For the text-containing cell, return its midpoint in [X, Y] coordinate format. 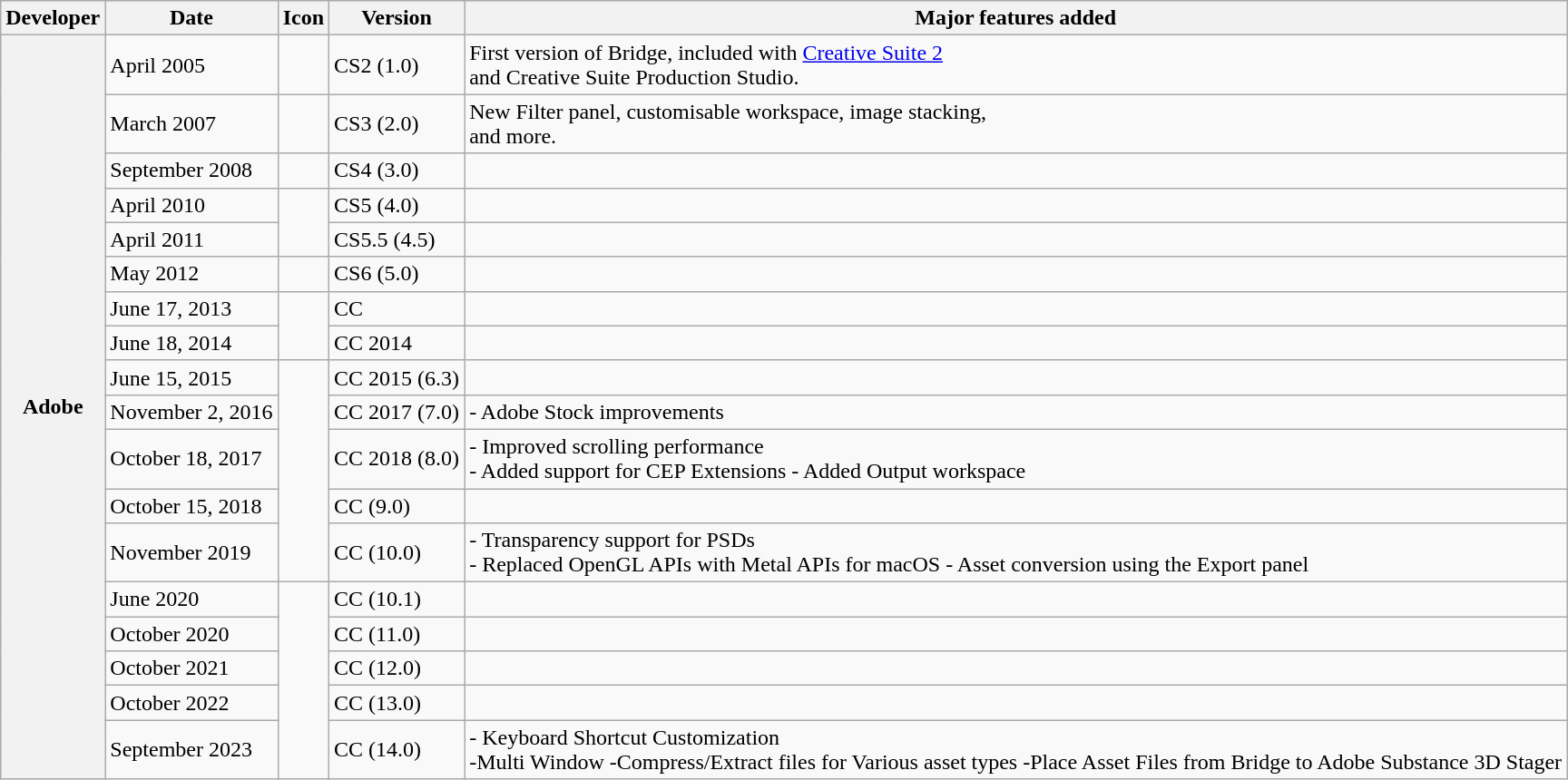
CC 2014 [397, 343]
Adobe [53, 407]
CC 2018 (8.0) [397, 459]
November 2019 [191, 553]
- Adobe Stock improvements [1016, 412]
October 2021 [191, 668]
Developer [53, 18]
June 17, 2013 [191, 308]
September 2023 [191, 749]
April 2010 [191, 205]
May 2012 [191, 274]
CC 2015 (6.3) [397, 377]
CS5.5 (4.5) [397, 239]
Major features added [1016, 18]
CS5 (4.0) [397, 205]
October 18, 2017 [191, 459]
CC (12.0) [397, 668]
CC (10.1) [397, 600]
June 2020 [191, 600]
October 2020 [191, 634]
October 15, 2018 [191, 505]
March 2007 [191, 123]
October 2022 [191, 703]
CC (9.0) [397, 505]
Date [191, 18]
CS3 (2.0) [397, 123]
CC (11.0) [397, 634]
April 2011 [191, 239]
Version [397, 18]
CC [397, 308]
CC (13.0) [397, 703]
CC 2017 (7.0) [397, 412]
- Transparency support for PSDs- Replaced OpenGL APIs with Metal APIs for macOS - Asset conversion using the Export panel [1016, 553]
June 15, 2015 [191, 377]
Icon [303, 18]
CC (10.0) [397, 553]
CS6 (5.0) [397, 274]
CC (14.0) [397, 749]
CS4 (3.0) [397, 171]
June 18, 2014 [191, 343]
April 2005 [191, 65]
CS2 (1.0) [397, 65]
First version of Bridge, included with Creative Suite 2and Creative Suite Production Studio. [1016, 65]
November 2, 2016 [191, 412]
New Filter panel, customisable workspace, image stacking,and more. [1016, 123]
September 2008 [191, 171]
- Improved scrolling performance- Added support for CEP Extensions - Added Output workspace [1016, 459]
